Output the (x, y) coordinate of the center of the cell containing the given text.  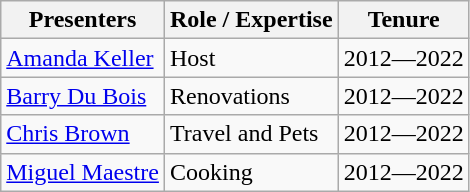
Cooking (251, 172)
Role / Expertise (251, 20)
Presenters (83, 20)
Host (251, 58)
Amanda Keller (83, 58)
Renovations (251, 96)
Miguel Maestre (83, 172)
Chris Brown (83, 134)
Barry Du Bois (83, 96)
Tenure (404, 20)
Travel and Pets (251, 134)
